Identify which cell holds the provided text, then report its [X, Y] central coordinate. 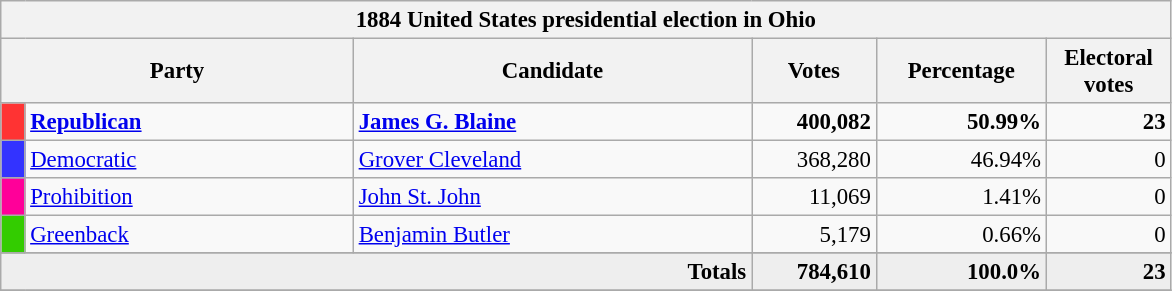
James G. Blaine [552, 122]
1.41% [961, 197]
Benjamin Butler [552, 235]
400,082 [814, 122]
23 [1108, 122]
46.94% [961, 160]
Democratic [189, 160]
5,179 [814, 235]
Greenback [189, 235]
Grover Cleveland [552, 160]
Electoral votes [1108, 72]
Candidate [552, 72]
368,280 [814, 160]
1884 United States presidential election in Ohio [586, 20]
50.99% [961, 122]
Prohibition [189, 197]
Percentage [961, 72]
11,069 [814, 197]
Republican [189, 122]
0.66% [961, 235]
John St. John [552, 197]
Votes [814, 72]
Party [178, 72]
